From the cell containing the given text, extract its center point as (x, y) coordinate. 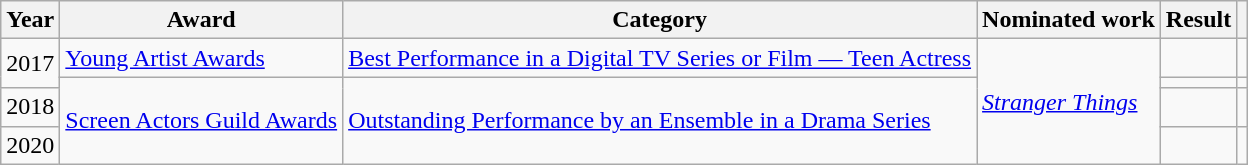
Outstanding Performance by an Ensemble in a Drama Series (660, 120)
Best Performance in a Digital TV Series or Film — Teen Actress (660, 58)
Stranger Things (1069, 102)
Nominated work (1069, 20)
Young Artist Awards (202, 58)
Screen Actors Guild Awards (202, 120)
2020 (30, 145)
Result (1198, 20)
Year (30, 20)
Award (202, 20)
2018 (30, 107)
Category (660, 20)
2017 (30, 64)
